Return the [x, y] coordinate for the center point of the cell that contains the specified text.  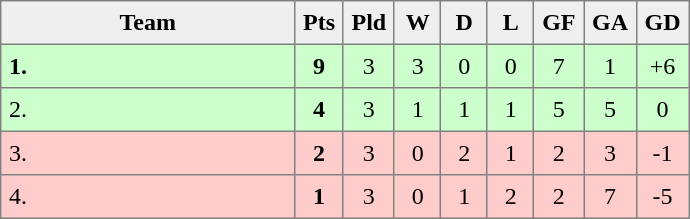
GA [610, 23]
W [417, 23]
D [464, 23]
2. [148, 110]
4. [148, 197]
GF [559, 23]
Team [148, 23]
3. [148, 153]
GD [662, 23]
-1 [662, 153]
-5 [662, 197]
+6 [662, 66]
1. [148, 66]
Pts [319, 23]
4 [319, 110]
L [510, 23]
9 [319, 66]
Pld [368, 23]
